Identify which cell holds the provided text, then report its (x, y) central coordinate. 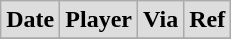
Date (30, 20)
Via (160, 20)
Player (99, 20)
Ref (208, 20)
